Capture the cell that displays the provided text and extract its [x, y] central coordinate. 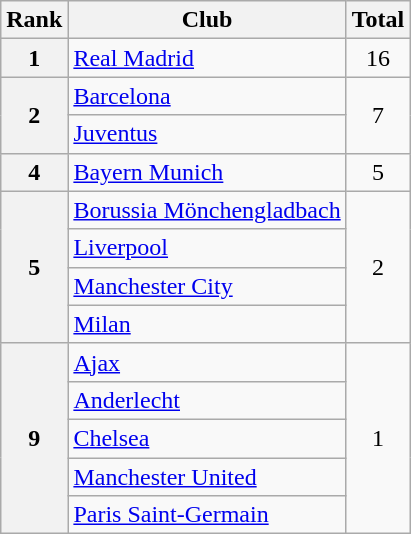
4 [34, 172]
Bayern Munich [207, 172]
Liverpool [207, 248]
Milan [207, 324]
Ajax [207, 362]
9 [34, 438]
Juventus [207, 134]
Chelsea [207, 438]
Club [207, 20]
Paris Saint-Germain [207, 515]
Anderlecht [207, 400]
Manchester City [207, 286]
Manchester United [207, 477]
Borussia Mönchengladbach [207, 210]
16 [378, 58]
Total [378, 20]
Rank [34, 20]
Barcelona [207, 96]
7 [378, 115]
Real Madrid [207, 58]
